Provide the (X, Y) coordinate of the cell's center where the given text is located.  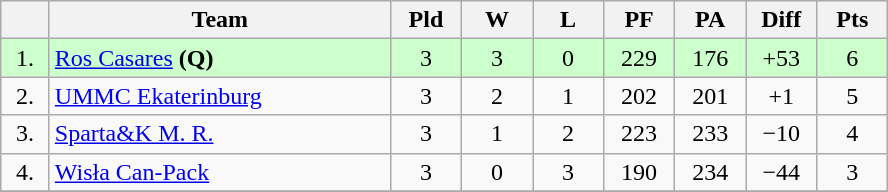
176 (710, 58)
Sparta&K M. R. (220, 134)
234 (710, 172)
229 (640, 58)
Team (220, 20)
190 (640, 172)
W (496, 20)
L (568, 20)
Pts (852, 20)
6 (852, 58)
1. (26, 58)
+1 (782, 96)
Diff (782, 20)
PF (640, 20)
202 (640, 96)
2. (26, 96)
233 (710, 134)
−44 (782, 172)
201 (710, 96)
3. (26, 134)
4. (26, 172)
Wisła Can-Pack (220, 172)
Ros Casares (Q) (220, 58)
223 (640, 134)
Pld (426, 20)
+53 (782, 58)
5 (852, 96)
UMMC Ekaterinburg (220, 96)
4 (852, 134)
PA (710, 20)
−10 (782, 134)
